Find where the given text appears and provide that cell's center as (X, Y) coordinate. 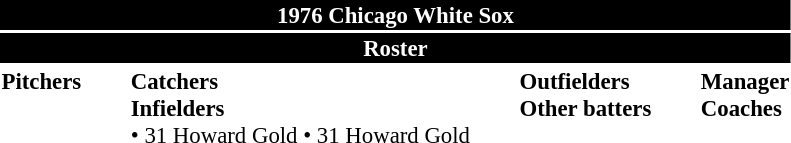
Roster (396, 48)
1976 Chicago White Sox (396, 15)
